Capture the cell that displays the provided text and extract its (x, y) central coordinate. 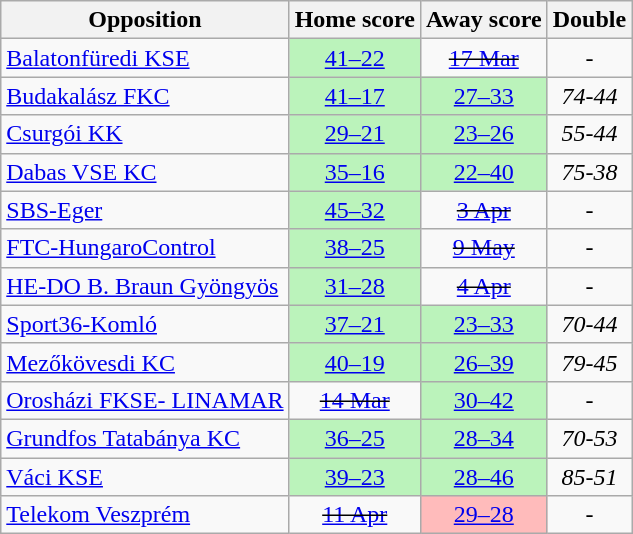
HE-DO B. Braun Gyöngyös (145, 286)
70-44 (589, 324)
26–39 (484, 362)
70-53 (589, 438)
23–26 (484, 134)
Double (589, 20)
23–33 (484, 324)
Mezőkövesdi KC (145, 362)
Dabas VSE KC (145, 172)
Sport36-Komló (145, 324)
4 Apr (484, 286)
39–23 (354, 477)
40–19 (354, 362)
85-51 (589, 477)
Telekom Veszprém (145, 515)
29–21 (354, 134)
3 Apr (484, 210)
41–17 (354, 96)
37–21 (354, 324)
27–33 (484, 96)
SBS-Eger (145, 210)
17 Mar (484, 58)
FTC-HungaroControl (145, 248)
41–22 (354, 58)
28–46 (484, 477)
29–28 (484, 515)
Opposition (145, 20)
30–42 (484, 400)
36–25 (354, 438)
14 Mar (354, 400)
Home score (354, 20)
74-44 (589, 96)
Grundfos Tatabánya KC (145, 438)
Balatonfüredi KSE (145, 58)
Budakalász FKC (145, 96)
Váci KSE (145, 477)
22–40 (484, 172)
Orosházi FKSE- LINAMAR (145, 400)
45–32 (354, 210)
Away score (484, 20)
Csurgói KK (145, 134)
79-45 (589, 362)
55-44 (589, 134)
38–25 (354, 248)
31–28 (354, 286)
9 May (484, 248)
28–34 (484, 438)
35–16 (354, 172)
75-38 (589, 172)
11 Apr (354, 515)
